Detect which cell encompasses the target text, then output its (x, y) center coordinate. 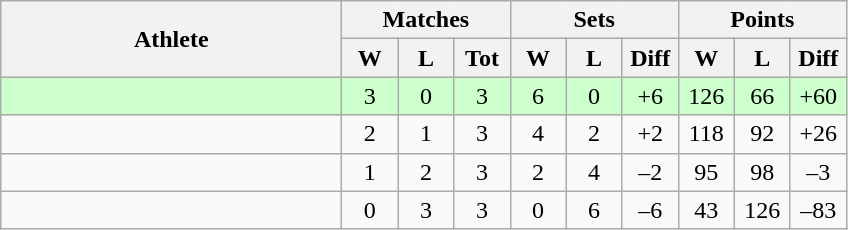
66 (762, 96)
Matches (426, 20)
43 (706, 210)
–83 (818, 210)
+26 (818, 134)
–3 (818, 172)
+6 (650, 96)
95 (706, 172)
+2 (650, 134)
92 (762, 134)
–2 (650, 172)
Athlete (172, 39)
98 (762, 172)
118 (706, 134)
Points (762, 20)
–6 (650, 210)
Sets (594, 20)
Tot (482, 58)
+60 (818, 96)
